Detect which cell encompasses the target text, then output its (x, y) center coordinate. 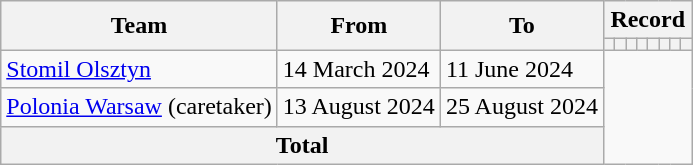
11 June 2024 (522, 69)
From (358, 26)
25 August 2024 (522, 107)
Polonia Warsaw (caretaker) (140, 107)
Record (647, 20)
13 August 2024 (358, 107)
Total (302, 145)
Team (140, 26)
To (522, 26)
Stomil Olsztyn (140, 69)
14 March 2024 (358, 69)
